Pinpoint the cell where the given text exists, returning its [X, Y] midpoint coordinate. 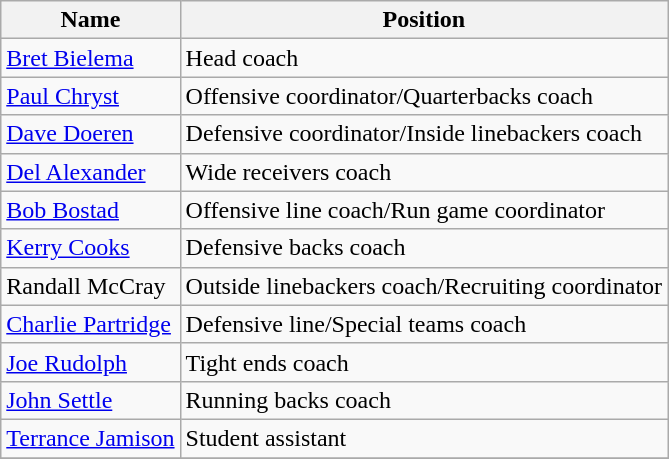
Defensive line/Special teams coach [424, 324]
Student assistant [424, 438]
Defensive coordinator/Inside linebackers coach [424, 134]
Bret Bielema [90, 58]
Joe Rudolph [90, 362]
Defensive backs coach [424, 248]
Name [90, 20]
Position [424, 20]
Wide receivers coach [424, 172]
Kerry Cooks [90, 248]
Offensive line coach/Run game coordinator [424, 210]
Running backs coach [424, 400]
Head coach [424, 58]
Del Alexander [90, 172]
John Settle [90, 400]
Outside linebackers coach/Recruiting coordinator [424, 286]
Terrance Jamison [90, 438]
Bob Bostad [90, 210]
Paul Chryst [90, 96]
Randall McCray [90, 286]
Dave Doeren [90, 134]
Charlie Partridge [90, 324]
Tight ends coach [424, 362]
Offensive coordinator/Quarterbacks coach [424, 96]
